Identify which cell holds the provided text, then report its [x, y] central coordinate. 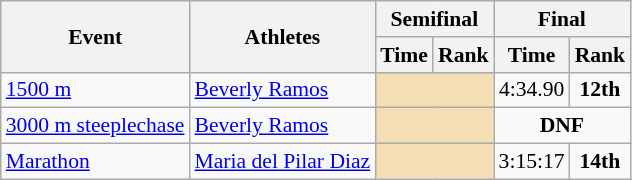
Athletes [283, 36]
Marathon [96, 162]
Final [562, 19]
3:15:17 [532, 162]
3000 m steeplechase [96, 126]
14th [600, 162]
1500 m [96, 90]
DNF [562, 126]
Maria del Pilar Diaz [283, 162]
Semifinal [434, 19]
Event [96, 36]
12th [600, 90]
4:34.90 [532, 90]
